Detect which cell encompasses the target text, then output its [X, Y] center coordinate. 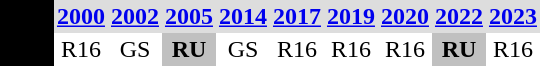
2017 [297, 16]
2019 [351, 16]
Pos. [27, 50]
2014 [243, 16]
2005 [189, 16]
2000 [81, 16]
2002 [135, 16]
2023 [513, 16]
2020 [405, 16]
2022 [459, 16]
Year [27, 16]
